Pinpoint the cell where the given text exists, returning its [X, Y] midpoint coordinate. 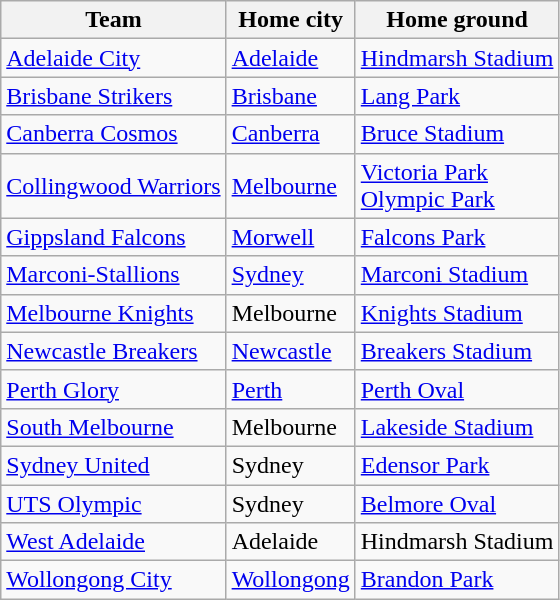
Wollongong City [114, 580]
Brisbane Strikers [114, 96]
Lang Park [457, 96]
Melbourne Knights [114, 313]
Lakeside Stadium [457, 427]
Newcastle Breakers [114, 351]
Newcastle [290, 351]
West Adelaide [114, 542]
Team [114, 20]
Brisbane [290, 96]
Sydney United [114, 465]
Perth Oval [457, 389]
Belmore Oval [457, 503]
Morwell [290, 237]
Brandon Park [457, 580]
Edensor Park [457, 465]
Marconi Stadium [457, 275]
Gippsland Falcons [114, 237]
Collingwood Warriors [114, 186]
Home ground [457, 20]
South Melbourne [114, 427]
Breakers Stadium [457, 351]
Canberra Cosmos [114, 134]
Perth [290, 389]
Knights Stadium [457, 313]
Home city [290, 20]
UTS Olympic [114, 503]
Bruce Stadium [457, 134]
Victoria ParkOlympic Park [457, 186]
Wollongong [290, 580]
Canberra [290, 134]
Marconi-Stallions [114, 275]
Perth Glory [114, 389]
Falcons Park [457, 237]
Adelaide City [114, 58]
